Return [x, y] of the center of cell containing provided text 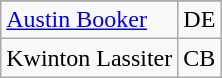
Austin Booker [90, 20]
CB [200, 58]
DE [200, 20]
Kwinton Lassiter [90, 58]
